From the cell containing the given text, extract its center point as [X, Y] coordinate. 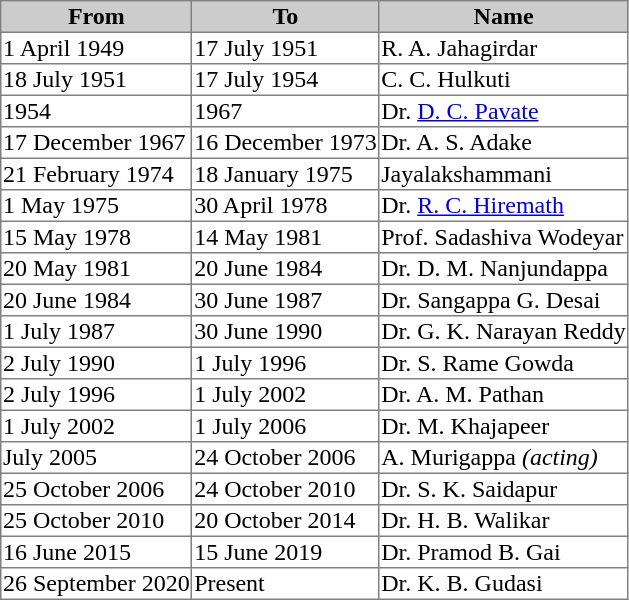
1 July 1987 [96, 332]
R. A. Jahagirdar [504, 48]
1967 [286, 111]
1 May 1975 [96, 206]
Dr. K. B. Gudasi [504, 584]
20 October 2014 [286, 521]
24 October 2006 [286, 458]
30 April 1978 [286, 206]
C. C. Hulkuti [504, 80]
Dr. R. C. Hiremath [504, 206]
16 June 2015 [96, 552]
July 2005 [96, 458]
A. Murigappa (acting) [504, 458]
17 July 1954 [286, 80]
To [286, 17]
25 October 2010 [96, 521]
21 February 1974 [96, 174]
30 June 1990 [286, 332]
Dr. Sangappa G. Desai [504, 300]
2 July 1990 [96, 363]
16 December 1973 [286, 143]
14 May 1981 [286, 237]
25 October 2006 [96, 489]
Dr. H. B. Walikar [504, 521]
Present [286, 584]
From [96, 17]
Dr. D. C. Pavate [504, 111]
Dr. D. M. Nanjundappa [504, 269]
17 December 1967 [96, 143]
1954 [96, 111]
Dr. Pramod B. Gai [504, 552]
26 September 2020 [96, 584]
17 July 1951 [286, 48]
Dr. S. Rame Gowda [504, 363]
15 June 2019 [286, 552]
Dr. G. K. Narayan Reddy [504, 332]
Dr. S. K. Saidapur [504, 489]
Dr. M. Khajapeer [504, 426]
Dr. A. S. Adake [504, 143]
Jayalakshammani [504, 174]
15 May 1978 [96, 237]
Prof. Sadashiva Wodeyar [504, 237]
2 July 1996 [96, 395]
20 May 1981 [96, 269]
30 June 1987 [286, 300]
Name [504, 17]
1 April 1949 [96, 48]
18 July 1951 [96, 80]
18 January 1975 [286, 174]
24 October 2010 [286, 489]
Dr. A. M. Pathan [504, 395]
1 July 2006 [286, 426]
1 July 1996 [286, 363]
